For the text-containing cell, return its midpoint in (X, Y) coordinate format. 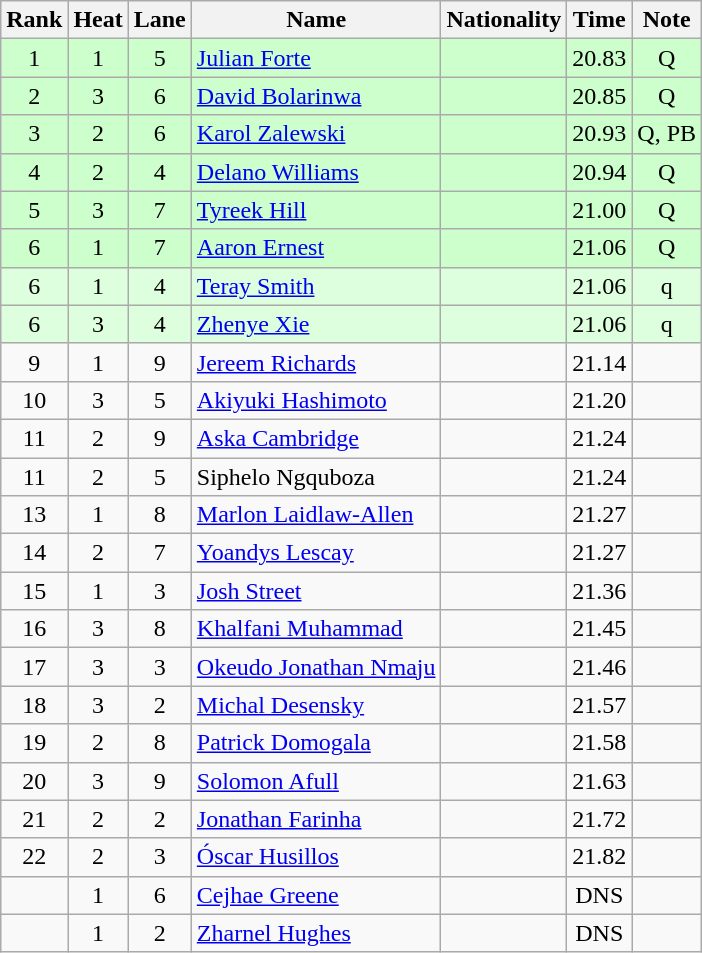
21.00 (600, 210)
20.85 (600, 96)
Solomon Afull (316, 781)
Delano Williams (316, 172)
21.14 (600, 362)
22 (34, 857)
20 (34, 781)
Patrick Domogala (316, 743)
Jereem Richards (316, 362)
Cejhae Greene (316, 895)
Nationality (504, 20)
Rank (34, 20)
21.45 (600, 629)
21.82 (600, 857)
Aaron Ernest (316, 248)
10 (34, 400)
Akiyuki Hashimoto (316, 400)
20.93 (600, 134)
Heat (98, 20)
Teray Smith (316, 286)
Siphelo Ngquboza (316, 477)
19 (34, 743)
Aska Cambridge (316, 438)
Lane (160, 20)
21.46 (600, 667)
16 (34, 629)
Óscar Husillos (316, 857)
Karol Zalewski (316, 134)
Name (316, 20)
Yoandys Lescay (316, 553)
21.57 (600, 705)
Time (600, 20)
21.72 (600, 819)
Marlon Laidlaw-Allen (316, 515)
Khalfani Muhammad (316, 629)
21.36 (600, 591)
17 (34, 667)
20.94 (600, 172)
Jonathan Farinha (316, 819)
14 (34, 553)
21.58 (600, 743)
21.20 (600, 400)
21 (34, 819)
Josh Street (316, 591)
Tyreek Hill (316, 210)
21.63 (600, 781)
Michal Desensky (316, 705)
David Bolarinwa (316, 96)
15 (34, 591)
18 (34, 705)
Julian Forte (316, 58)
Note (667, 20)
13 (34, 515)
Q, PB (667, 134)
Okeudo Jonathan Nmaju (316, 667)
Zhenye Xie (316, 324)
20.83 (600, 58)
Zharnel Hughes (316, 933)
